Pinpoint the cell where the given text exists, returning its (X, Y) midpoint coordinate. 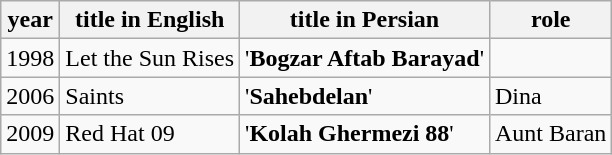
title in Persian (365, 20)
role (550, 20)
1998 (30, 58)
'Sahebdelan' (365, 96)
Saints (150, 96)
'Kolah Ghermezi 88' (365, 134)
title in English (150, 20)
year (30, 20)
2009 (30, 134)
2006 (30, 96)
Red Hat 09 (150, 134)
'Bogzar Aftab Barayad' (365, 58)
Let the Sun Rises (150, 58)
Aunt Baran (550, 134)
Dina (550, 96)
